Identify which cell holds the provided text, then report its (X, Y) central coordinate. 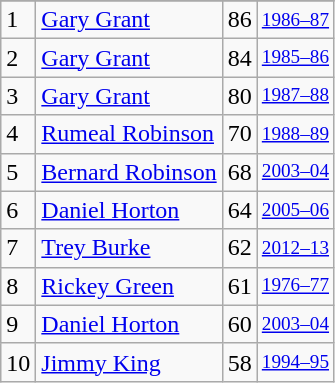
1994–95 (295, 362)
60 (240, 324)
1986–87 (295, 20)
58 (240, 362)
1985–86 (295, 58)
86 (240, 20)
4 (18, 134)
68 (240, 172)
1988–89 (295, 134)
80 (240, 96)
70 (240, 134)
Rickey Green (129, 286)
1987–88 (295, 96)
62 (240, 248)
6 (18, 210)
2005–06 (295, 210)
10 (18, 362)
7 (18, 248)
5 (18, 172)
1 (18, 20)
Bernard Robinson (129, 172)
2012–13 (295, 248)
Jimmy King (129, 362)
3 (18, 96)
Trey Burke (129, 248)
1976–77 (295, 286)
61 (240, 286)
8 (18, 286)
Rumeal Robinson (129, 134)
9 (18, 324)
2 (18, 58)
64 (240, 210)
84 (240, 58)
